From the cell containing the given text, extract its center point as (x, y) coordinate. 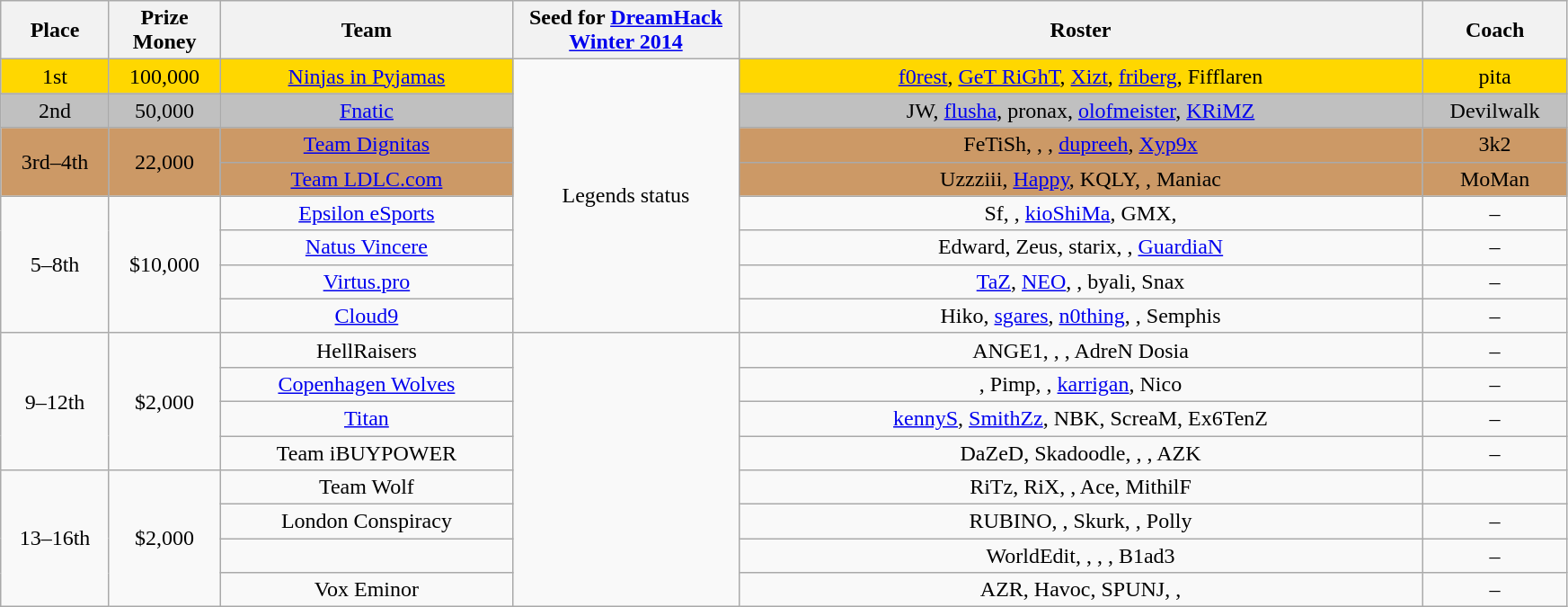
13–16th (56, 539)
AZR, Havoc, SPUNJ, , (1080, 590)
RUBINO, , Skurk, , Polly (1080, 522)
kennyS, SmithZz, NBK, ScreaM, Ex6TenZ (1080, 418)
, Pimp, , karrigan, Nico (1080, 384)
100,000 (164, 76)
3k2 (1495, 145)
Coach (1495, 31)
Uzzziii, Happy, KQLY, , Maniac (1080, 179)
Seed for DreamHack Winter 2014 (625, 31)
Edward, Zeus, starix, , GuardiaN (1080, 247)
2nd (56, 111)
Cloud9 (367, 316)
Team iBUYPOWER (367, 452)
Hiko, sgares, n0thing, , Semphis (1080, 316)
22,000 (164, 162)
9–12th (56, 401)
Legends status (625, 196)
Roster (1080, 31)
TaZ, NEO, , byali, Snax (1080, 281)
MoMan (1495, 179)
Sf, , kioShiMa, GMX, (1080, 213)
Vox Eminor (367, 590)
London Conspiracy (367, 522)
RiTz, RiX, , Ace, MithilF (1080, 487)
Team Wolf (367, 487)
ANGE1, , , AdreN Dosia (1080, 350)
Ninjas in Pyjamas (367, 76)
DaZeD, Skadoodle, , , AZK (1080, 452)
$10,000 (164, 264)
FeTiSh, , , dupreeh, Xyp9x (1080, 145)
3rd–4th (56, 162)
f0rest, GeT RiGhT, Xizt, friberg, Fifflaren (1080, 76)
Team (367, 31)
Natus Vincere (367, 247)
Copenhagen Wolves (367, 384)
pita (1495, 76)
Fnatic (367, 111)
WorldEdit, , , , B1ad3 (1080, 556)
Titan (367, 418)
Devilwalk (1495, 111)
1st (56, 76)
Team LDLC.com (367, 179)
JW, flusha, pronax, olofmeister, KRiMZ (1080, 111)
HellRaisers (367, 350)
Virtus.pro (367, 281)
Prize Money (164, 31)
5–8th (56, 264)
Place (56, 31)
Epsilon eSports (367, 213)
Team Dignitas (367, 145)
50,000 (164, 111)
